Scan for the cell matching the given text and deliver its (x, y) coordinate at center. 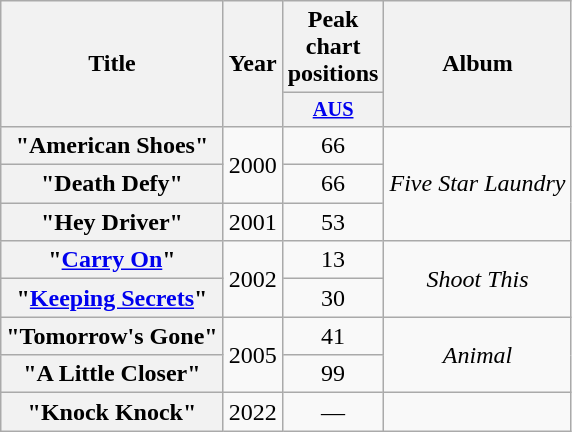
Animal (478, 355)
"Death Defy" (112, 184)
2001 (252, 222)
13 (333, 260)
2022 (252, 412)
Peak chart positions (333, 47)
Year (252, 64)
— (333, 412)
2005 (252, 355)
"Knock Knock" (112, 412)
Title (112, 64)
Album (478, 64)
2000 (252, 164)
Shoot This (478, 279)
Five Star Laundry (478, 183)
"Tomorrow's Gone" (112, 336)
"Carry On" (112, 260)
"Hey Driver" (112, 222)
53 (333, 222)
99 (333, 374)
"Keeping Secrets" (112, 298)
"A Little Closer" (112, 374)
"American Shoes" (112, 145)
30 (333, 298)
2002 (252, 279)
41 (333, 336)
AUS (333, 110)
